Identify which cell holds the provided text, then report its (x, y) central coordinate. 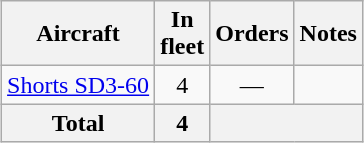
Orders (252, 34)
Notes (328, 34)
Shorts SD3-60 (78, 85)
Aircraft (78, 34)
— (252, 85)
In fleet (182, 34)
Total (78, 123)
